Identify which cell holds the provided text, then report its (x, y) central coordinate. 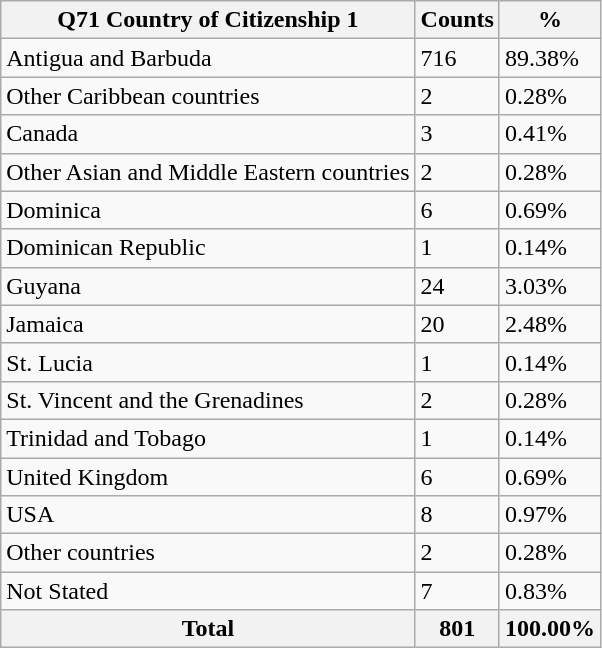
Total (208, 629)
Q71 Country of Citizenship 1 (208, 20)
24 (457, 286)
7 (457, 591)
Counts (457, 20)
2.48% (550, 324)
801 (457, 629)
3.03% (550, 286)
89.38% (550, 58)
8 (457, 515)
St. Vincent and the Grenadines (208, 400)
Other countries (208, 553)
20 (457, 324)
Canada (208, 134)
Jamaica (208, 324)
USA (208, 515)
0.97% (550, 515)
0.83% (550, 591)
Other Caribbean countries (208, 96)
Not Stated (208, 591)
100.00% (550, 629)
Dominica (208, 210)
Trinidad and Tobago (208, 438)
716 (457, 58)
Dominican Republic (208, 248)
United Kingdom (208, 477)
% (550, 20)
Other Asian and Middle Eastern countries (208, 172)
3 (457, 134)
St. Lucia (208, 362)
Guyana (208, 286)
Antigua and Barbuda (208, 58)
0.41% (550, 134)
